Detect which cell encompasses the target text, then output its [x, y] center coordinate. 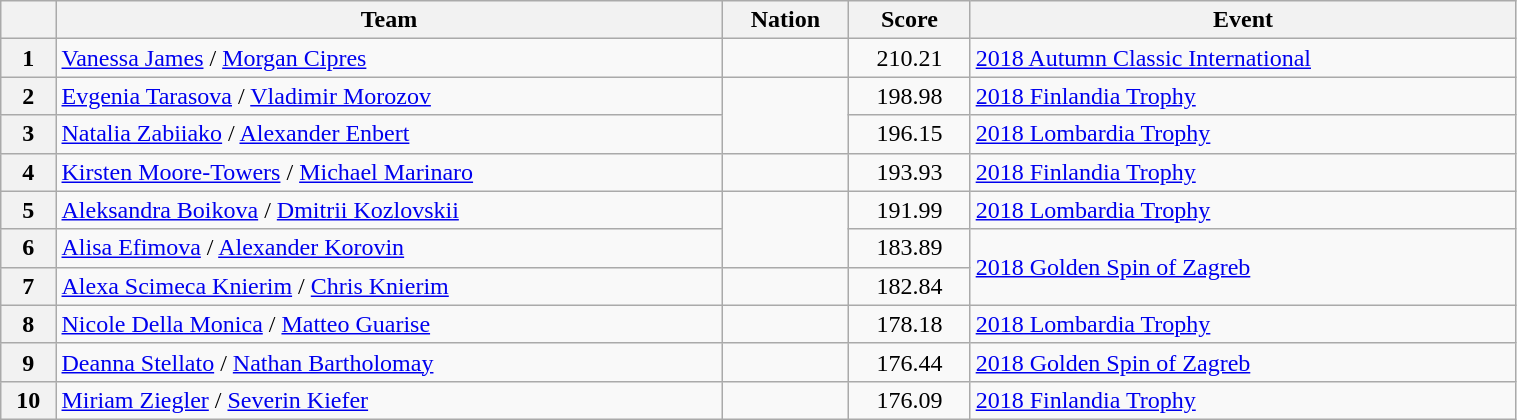
210.21 [910, 58]
Deanna Stellato / Nathan Bartholomay [389, 362]
Evgenia Tarasova / Vladimir Morozov [389, 96]
191.99 [910, 210]
8 [28, 324]
1 [28, 58]
Vanessa James / Morgan Cipres [389, 58]
2 [28, 96]
Event [1243, 20]
Natalia Zabiiako / Alexander Enbert [389, 134]
9 [28, 362]
Aleksandra Boikova / Dmitrii Kozlovskii [389, 210]
4 [28, 172]
10 [28, 400]
5 [28, 210]
182.84 [910, 286]
193.93 [910, 172]
7 [28, 286]
178.18 [910, 324]
3 [28, 134]
Nicole Della Monica / Matteo Guarise [389, 324]
Kirsten Moore-Towers / Michael Marinaro [389, 172]
Team [389, 20]
176.44 [910, 362]
196.15 [910, 134]
Nation [786, 20]
Miriam Ziegler / Severin Kiefer [389, 400]
2018 Autumn Classic International [1243, 58]
183.89 [910, 248]
Alexa Scimeca Knierim / Chris Knierim [389, 286]
Alisa Efimova / Alexander Korovin [389, 248]
176.09 [910, 400]
6 [28, 248]
198.98 [910, 96]
Score [910, 20]
